Locate the cell with the specified text and output its (X, Y) center coordinate. 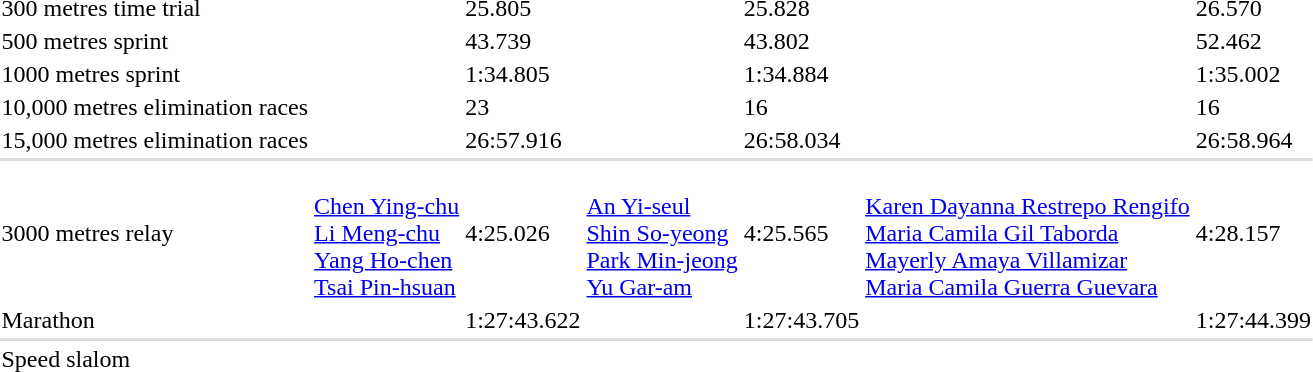
4:25.565 (801, 233)
1:27:44.399 (1253, 320)
1:34.805 (523, 74)
26:58.964 (1253, 140)
Marathon (155, 320)
23 (523, 107)
52.462 (1253, 41)
43.739 (523, 41)
10,000 metres elimination races (155, 107)
4:28.157 (1253, 233)
1:35.002 (1253, 74)
1:27:43.705 (801, 320)
Chen Ying-chuLi Meng-chuYang Ho-chen Tsai Pin-hsuan (387, 233)
43.802 (801, 41)
1:34.884 (801, 74)
26:58.034 (801, 140)
15,000 metres elimination races (155, 140)
500 metres sprint (155, 41)
26:57.916 (523, 140)
An Yi-seulShin So-yeongPark Min-jeongYu Gar-am (662, 233)
1000 metres sprint (155, 74)
1:27:43.622 (523, 320)
Karen Dayanna Restrepo RengifoMaria Camila Gil TabordaMayerly Amaya VillamizarMaria Camila Guerra Guevara (1028, 233)
3000 metres relay (155, 233)
4:25.026 (523, 233)
